Detect which cell encompasses the target text, then output its (X, Y) center coordinate. 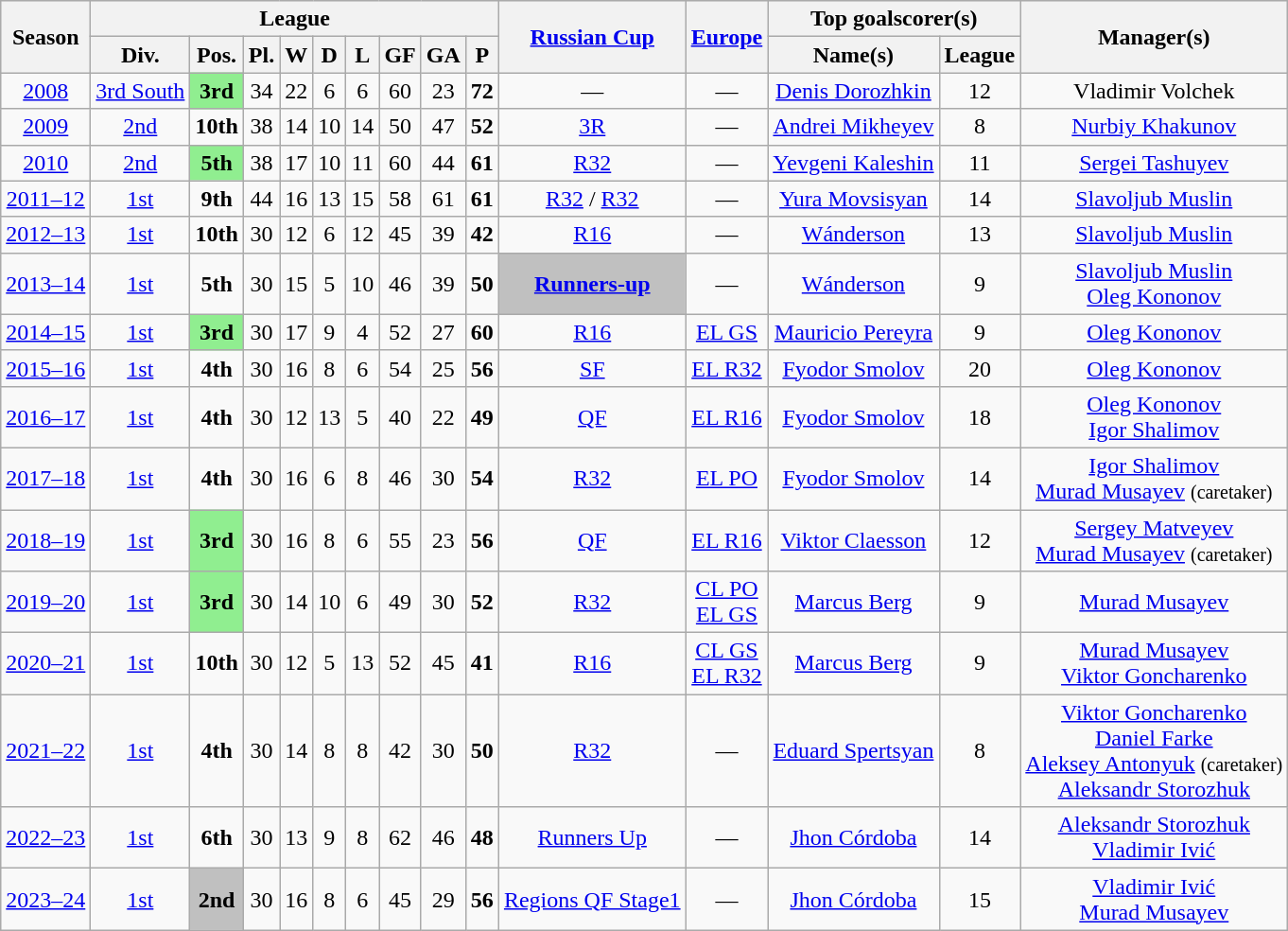
GA (443, 55)
2009 (45, 127)
2020–21 (45, 664)
2016–17 (45, 416)
3R (592, 127)
Slavoljub Muslin Oleg Kononov (1154, 284)
R32 / R32 (592, 199)
Viktor Goncharenko Daniel Farke Aleksey Antonyuk (caretaker) Aleksandr Storozhuk (1154, 751)
40 (400, 416)
9th (217, 199)
Sergei Tashuyev (1154, 163)
2022–23 (45, 838)
EL R32 (726, 368)
2015–16 (45, 368)
Denis Dorozhkin (853, 91)
2018–19 (45, 539)
29 (443, 899)
Sergey Matveyev Murad Musayev (caretaker) (1154, 539)
CL GSEL R32 (726, 664)
34 (261, 91)
62 (400, 838)
SF (592, 368)
EL PO (726, 479)
20 (980, 368)
3rd South (140, 91)
72 (482, 91)
2012–13 (45, 235)
Yevgeni Kaleshin (853, 163)
47 (443, 127)
Murad Musayev (1154, 602)
27 (443, 332)
2019–20 (45, 602)
Aleksandr Storozhuk Vladimir Ivić (1154, 838)
Russian Cup (592, 37)
L (363, 55)
Igor Shalimov Murad Musayev (caretaker) (1154, 479)
GF (400, 55)
Manager(s) (1154, 37)
Name(s) (853, 55)
6th (217, 838)
2010 (45, 163)
Runners Up (592, 838)
Europe (726, 37)
18 (980, 416)
W (297, 55)
Nurbiy Khakunov (1154, 127)
P (482, 55)
Pos. (217, 55)
2013–14 (45, 284)
Viktor Claesson (853, 539)
2023–24 (45, 899)
Regions QF Stage1 (592, 899)
2021–22 (45, 751)
Eduard Spertsyan (853, 751)
48 (482, 838)
Vladimir Ivić Murad Musayev (1154, 899)
Andrei Mikheyev (853, 127)
2011–12 (45, 199)
2017–18 (45, 479)
Murad Musayev Viktor Goncharenko (1154, 664)
Oleg Kononov Igor Shalimov (1154, 416)
Runners-up (592, 284)
Vladimir Volchek (1154, 91)
Top goalscorer(s) (895, 19)
EL GS (726, 332)
2014–15 (45, 332)
2008 (45, 91)
Yura Movsisyan (853, 199)
25 (443, 368)
55 (400, 539)
CL POEL GS (726, 602)
Mauricio Pereyra (853, 332)
Pl. (261, 55)
D (329, 55)
58 (400, 199)
Season (45, 37)
4 (363, 332)
Div. (140, 55)
41 (482, 664)
